Determine the (X, Y) coordinate at the center of the cell enclosing the given text.  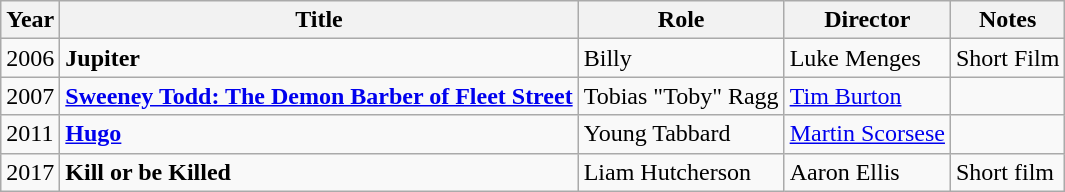
Sweeney Todd: The Demon Barber of Fleet Street (319, 96)
Young Tabbard (681, 134)
Martin Scorsese (867, 134)
Year (30, 20)
Hugo (319, 134)
Billy (681, 58)
Aaron Ellis (867, 172)
Short film (1007, 172)
Role (681, 20)
Tobias "Toby" Ragg (681, 96)
Liam Hutcherson (681, 172)
Title (319, 20)
Tim Burton (867, 96)
2017 (30, 172)
Notes (1007, 20)
2011 (30, 134)
Kill or be Killed (319, 172)
2006 (30, 58)
Luke Menges (867, 58)
Director (867, 20)
Jupiter (319, 58)
2007 (30, 96)
Short Film (1007, 58)
